From the cell containing the given text, extract its center point as [x, y] coordinate. 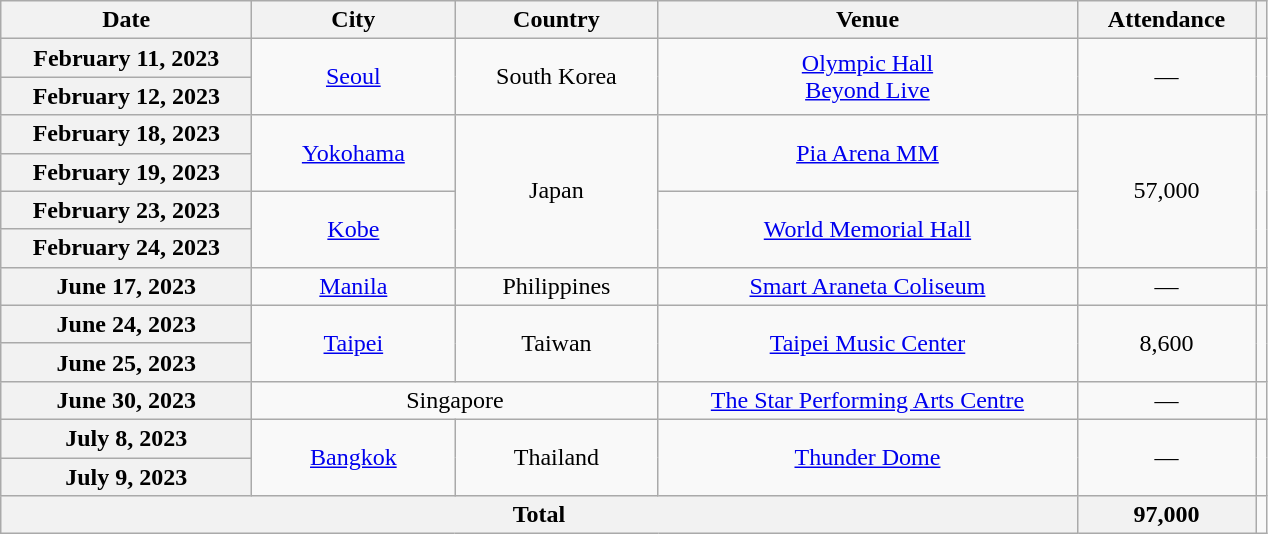
Bangkok [354, 457]
8,600 [1166, 343]
June 24, 2023 [126, 324]
97,000 [1166, 515]
June 17, 2023 [126, 286]
Taipei Music Center [868, 343]
Venue [868, 20]
February 11, 2023 [126, 58]
Philippines [556, 286]
Total [539, 515]
South Korea [556, 77]
July 8, 2023 [126, 438]
Smart Araneta Coliseum [868, 286]
February 19, 2023 [126, 172]
City [354, 20]
February 12, 2023 [126, 96]
Pia Arena MM [868, 153]
Thailand [556, 457]
Manila [354, 286]
Singapore [455, 400]
June 30, 2023 [126, 400]
57,000 [1166, 191]
Thunder Dome [868, 457]
Attendance [1166, 20]
February 24, 2023 [126, 248]
Country [556, 20]
The Star Performing Arts Centre [868, 400]
Japan [556, 191]
February 18, 2023 [126, 134]
June 25, 2023 [126, 362]
July 9, 2023 [126, 477]
Taipei [354, 343]
Date [126, 20]
Kobe [354, 229]
Taiwan [556, 343]
February 23, 2023 [126, 210]
Seoul [354, 77]
World Memorial Hall [868, 229]
Yokohama [354, 153]
Olympic HallBeyond Live [868, 77]
